Pinpoint the cell where the given text exists, returning its (x, y) midpoint coordinate. 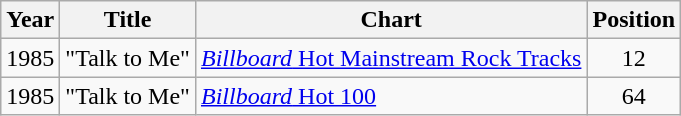
12 (634, 58)
Position (634, 20)
Billboard Hot 100 (391, 96)
64 (634, 96)
Title (128, 20)
Chart (391, 20)
Year (30, 20)
Billboard Hot Mainstream Rock Tracks (391, 58)
